Provide the (x, y) coordinate of the cell's center where the given text is located.  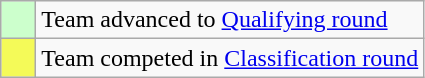
Team competed in Classification round (230, 58)
Team advanced to Qualifying round (230, 20)
